Determine the [x, y] coordinate at the center of the cell enclosing the given text.  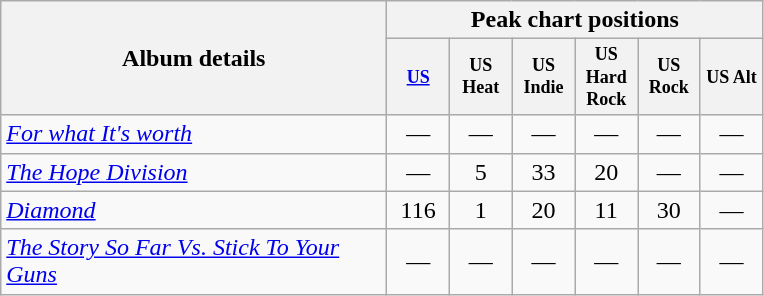
116 [418, 210]
US Rock [670, 77]
US Indie [544, 77]
Diamond [194, 210]
11 [606, 210]
For what It's worth [194, 134]
33 [544, 172]
1 [480, 210]
Album details [194, 58]
The Story So Far Vs. Stick To Your Guns [194, 262]
Peak chart positions [575, 20]
US Hard Rock [606, 77]
US Alt [732, 77]
30 [670, 210]
US Heat [480, 77]
The Hope Division [194, 172]
5 [480, 172]
US [418, 77]
